Locate the cell with the specified text and output its [x, y] center coordinate. 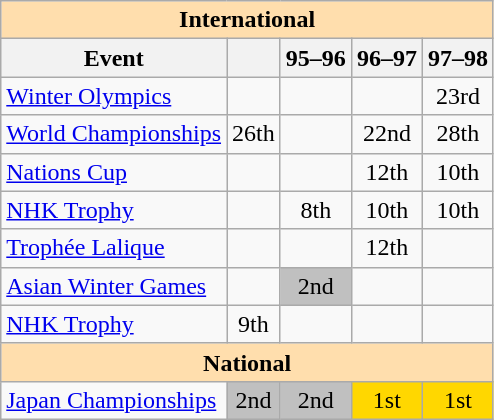
International [248, 20]
Japan Championships [114, 400]
Winter Olympics [114, 96]
97–98 [458, 58]
96–97 [386, 58]
Trophée Lalique [114, 248]
Nations Cup [114, 172]
26th [254, 134]
Event [114, 58]
23rd [458, 96]
World Championships [114, 134]
95–96 [316, 58]
National [248, 362]
9th [254, 324]
8th [316, 210]
28th [458, 134]
22nd [386, 134]
Asian Winter Games [114, 286]
